Search for the cell housing the specified text and yield its (X, Y) center coordinate. 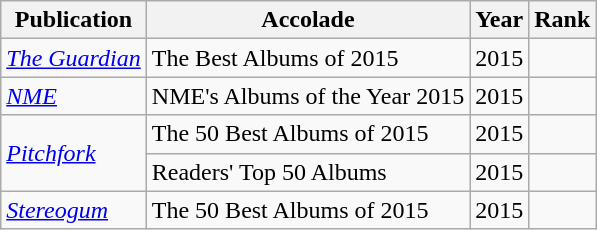
Rank (562, 20)
Publication (74, 20)
Stereogum (74, 210)
The Guardian (74, 58)
The Best Albums of 2015 (308, 58)
NME (74, 96)
Readers' Top 50 Albums (308, 172)
Year (500, 20)
Accolade (308, 20)
NME's Albums of the Year 2015 (308, 96)
Pitchfork (74, 153)
